Output the [X, Y] coordinate of the center of the cell containing the given text.  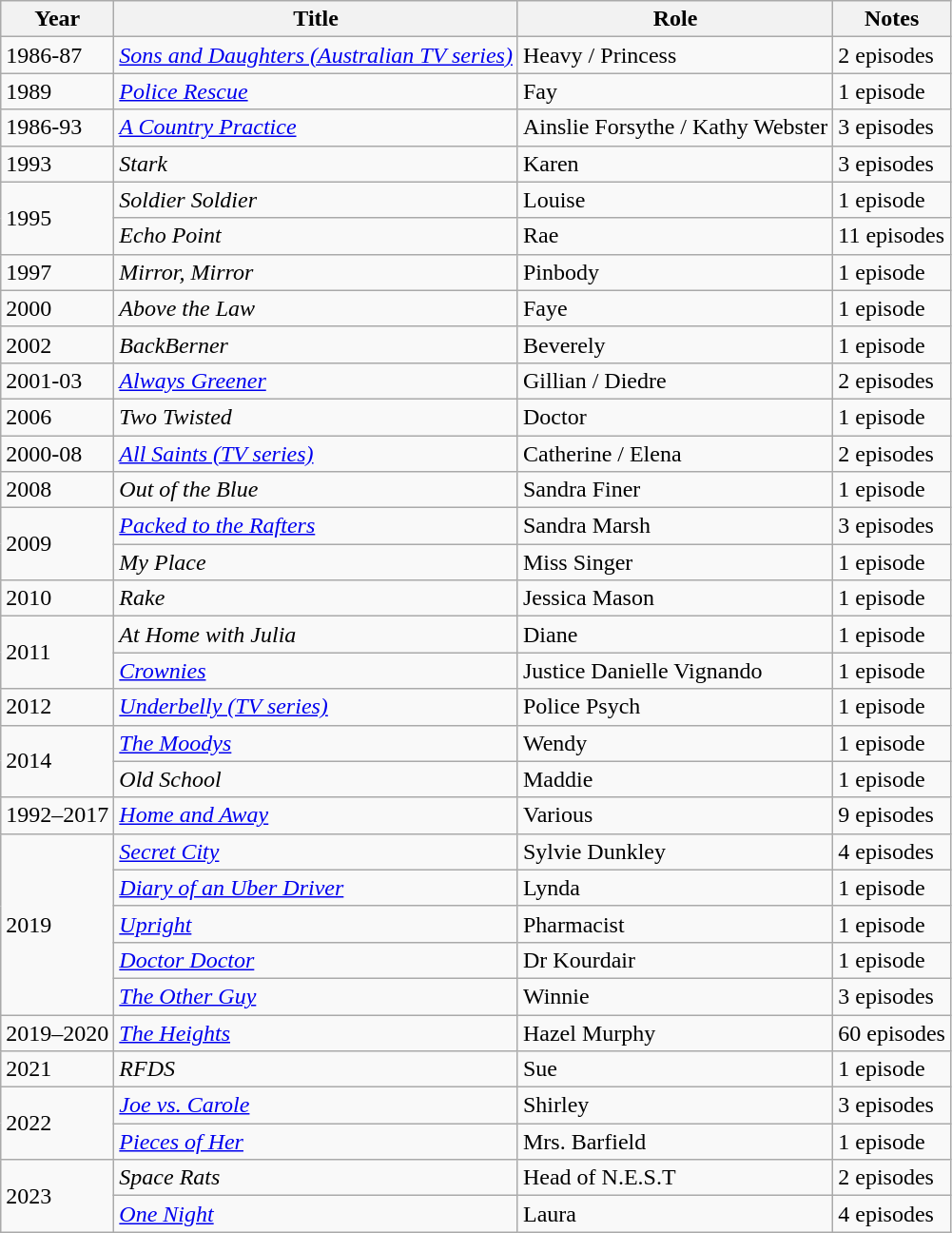
Joe vs. Carole [316, 1106]
A Country Practice [316, 127]
Sylvie Dunkley [675, 851]
Sandra Finer [675, 490]
2014 [57, 761]
Year [57, 19]
All Saints (TV series) [316, 454]
1986-87 [57, 55]
2022 [57, 1124]
1992–2017 [57, 815]
Police Psych [675, 707]
Justice Danielle Vignando [675, 671]
Above the Law [316, 308]
Ainslie Forsythe / Kathy Webster [675, 127]
Pieces of Her [316, 1142]
11 episodes [892, 236]
2002 [57, 344]
Maddie [675, 779]
2012 [57, 707]
2009 [57, 544]
Various [675, 815]
Stark [316, 164]
Rake [316, 598]
Police Rescue [316, 91]
2008 [57, 490]
Packed to the Rafters [316, 526]
Mirror, Mirror [316, 272]
Miss Singer [675, 562]
Upright [316, 924]
Doctor Doctor [316, 960]
Catherine / Elena [675, 454]
Secret City [316, 851]
Heavy / Princess [675, 55]
1997 [57, 272]
Space Rats [316, 1178]
2019–2020 [57, 1032]
Pinbody [675, 272]
Shirley [675, 1106]
1993 [57, 164]
Dr Kourdair [675, 960]
1995 [57, 218]
Sandra Marsh [675, 526]
2019 [57, 924]
BackBerner [316, 344]
60 episodes [892, 1032]
The Other Guy [316, 996]
Diane [675, 635]
Title [316, 19]
Pharmacist [675, 924]
Diary of an Uber Driver [316, 888]
Fay [675, 91]
9 episodes [892, 815]
Home and Away [316, 815]
2011 [57, 653]
Beverely [675, 344]
Hazel Murphy [675, 1032]
Always Greener [316, 381]
Louise [675, 200]
Underbelly (TV series) [316, 707]
Gillian / Diedre [675, 381]
Out of the Blue [316, 490]
2021 [57, 1069]
Winnie [675, 996]
2023 [57, 1196]
1986-93 [57, 127]
Echo Point [316, 236]
Old School [316, 779]
Soldier Soldier [316, 200]
RFDS [316, 1069]
Role [675, 19]
1989 [57, 91]
2000-08 [57, 454]
2000 [57, 308]
Laura [675, 1214]
Mrs. Barfield [675, 1142]
Head of N.E.S.T [675, 1178]
One Night [316, 1214]
Doctor [675, 417]
Faye [675, 308]
2001-03 [57, 381]
My Place [316, 562]
Lynda [675, 888]
2006 [57, 417]
The Moodys [316, 743]
Crownies [316, 671]
Rae [675, 236]
Wendy [675, 743]
2010 [57, 598]
Two Twisted [316, 417]
At Home with Julia [316, 635]
Jessica Mason [675, 598]
Sue [675, 1069]
Notes [892, 19]
Sons and Daughters (Australian TV series) [316, 55]
The Heights [316, 1032]
Karen [675, 164]
